Extract the (x, y) coordinate from the center of the cell holding the provided text.  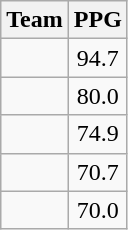
74.9 (98, 134)
70.7 (98, 172)
94.7 (98, 58)
PPG (98, 20)
80.0 (98, 96)
70.0 (98, 210)
Team (35, 20)
